Return the (x, y) coordinate for the center point of the cell that contains the specified text.  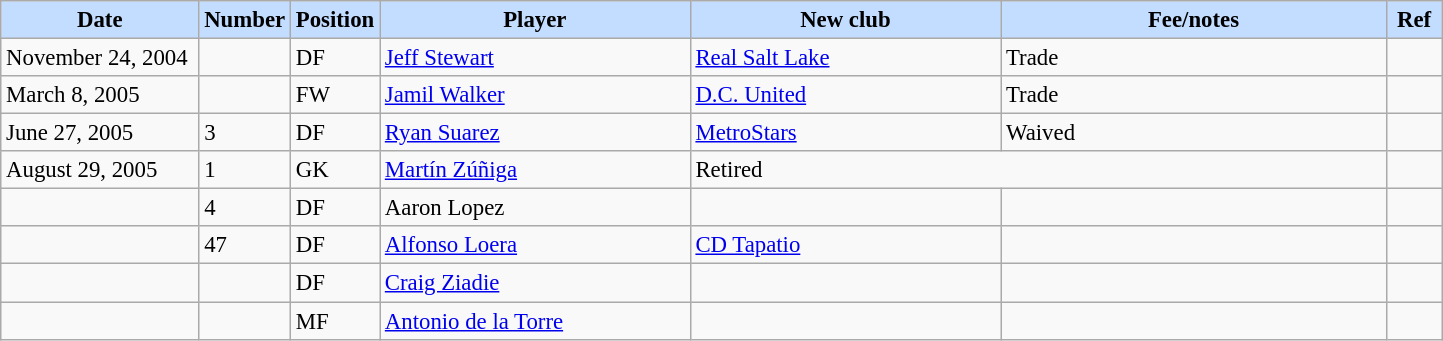
Antonio de la Torre (536, 321)
3 (245, 133)
Number (245, 20)
Ref (1414, 20)
Aaron Lopez (536, 208)
Retired (1038, 170)
Jamil Walker (536, 95)
June 27, 2005 (100, 133)
D.C. United (846, 95)
Ryan Suarez (536, 133)
CD Tapatio (846, 245)
Player (536, 20)
New club (846, 20)
1 (245, 170)
FW (334, 95)
November 24, 2004 (100, 58)
MetroStars (846, 133)
Fee/notes (1194, 20)
Real Salt Lake (846, 58)
Craig Ziadie (536, 283)
4 (245, 208)
Date (100, 20)
Martín Zúñiga (536, 170)
GK (334, 170)
Jeff Stewart (536, 58)
Position (334, 20)
47 (245, 245)
March 8, 2005 (100, 95)
Alfonso Loera (536, 245)
August 29, 2005 (100, 170)
MF (334, 321)
Waived (1194, 133)
